Find where the given text appears and provide that cell's center as [x, y] coordinate. 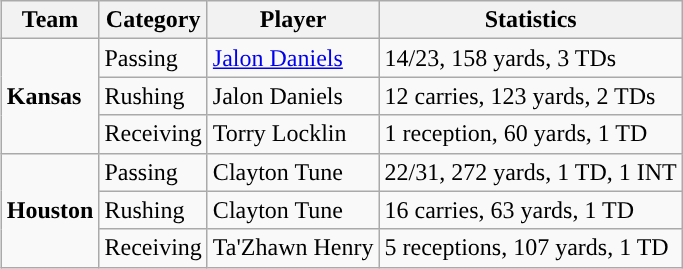
1 reception, 60 yards, 1 TD [530, 134]
22/31, 272 yards, 1 TD, 1 INT [530, 172]
Torry Locklin [293, 134]
16 carries, 63 yards, 1 TD [530, 210]
12 carries, 123 yards, 2 TDs [530, 96]
5 receptions, 107 yards, 1 TD [530, 248]
Statistics [530, 20]
Team [50, 20]
Player [293, 20]
Category [153, 20]
Houston [50, 210]
14/23, 158 yards, 3 TDs [530, 58]
Kansas [50, 96]
Ta'Zhawn Henry [293, 248]
